Identify which cell holds the provided text, then report its (X, Y) central coordinate. 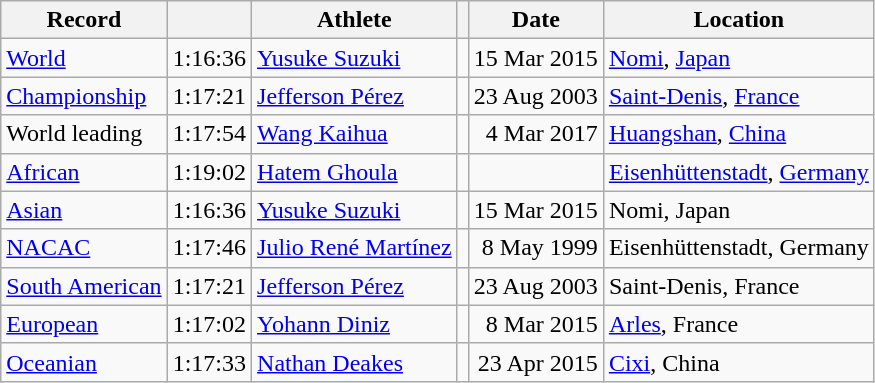
23 Apr 2015 (536, 362)
Julio René Martínez (355, 248)
1:17:54 (209, 134)
8 May 1999 (536, 248)
World leading (84, 134)
Wang Kaihua (355, 134)
African (84, 172)
Date (536, 20)
Hatem Ghoula (355, 172)
8 Mar 2015 (536, 324)
Cixi, China (738, 362)
Huangshan, China (738, 134)
Yohann Diniz (355, 324)
South American (84, 286)
4 Mar 2017 (536, 134)
Oceanian (84, 362)
Arles, France (738, 324)
World (84, 58)
1:17:02 (209, 324)
Asian (84, 210)
Location (738, 20)
NACAC (84, 248)
1:19:02 (209, 172)
Championship (84, 96)
Nathan Deakes (355, 362)
1:17:33 (209, 362)
Athlete (355, 20)
1:17:46 (209, 248)
Record (84, 20)
European (84, 324)
